Pinpoint the cell where the given text exists, returning its (X, Y) midpoint coordinate. 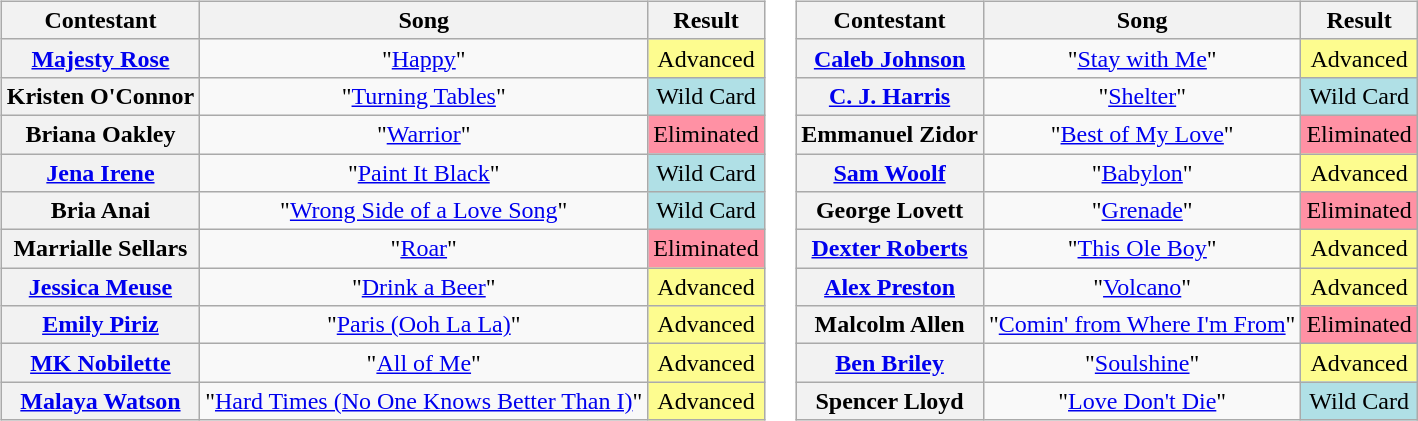
"Grenade" (1142, 211)
"Drink a Beer" (424, 287)
Dexter Roberts (890, 249)
"Hard Times (No One Knows Better Than I)" (424, 401)
"This Ole Boy" (1142, 249)
"Happy" (424, 58)
Jena Irene (100, 173)
MK Nobilette (100, 363)
Sam Woolf (890, 173)
Jessica Meuse (100, 287)
"Babylon" (1142, 173)
George Lovett (890, 211)
Malcolm Allen (890, 325)
Ben Briley (890, 363)
"Turning Tables" (424, 96)
"Shelter" (1142, 96)
"Soulshine" (1142, 363)
"Wrong Side of a Love Song" (424, 211)
Caleb Johnson (890, 58)
Malaya Watson (100, 401)
"Paint It Black" (424, 173)
"Stay with Me" (1142, 58)
"Paris (Ooh La La)" (424, 325)
"Love Don't Die" (1142, 401)
"All of Me" (424, 363)
Emmanuel Zidor (890, 134)
"Roar" (424, 249)
"Warrior" (424, 134)
Briana Oakley (100, 134)
"Volcano" (1142, 287)
C. J. Harris (890, 96)
Marrialle Sellars (100, 249)
Spencer Lloyd (890, 401)
Emily Piriz (100, 325)
"Comin' from Where I'm From" (1142, 325)
Majesty Rose (100, 58)
"Best of My Love" (1142, 134)
Bria Anai (100, 211)
Alex Preston (890, 287)
Kristen O'Connor (100, 96)
